Extract the [X, Y] coordinate from the center of the cell holding the provided text.  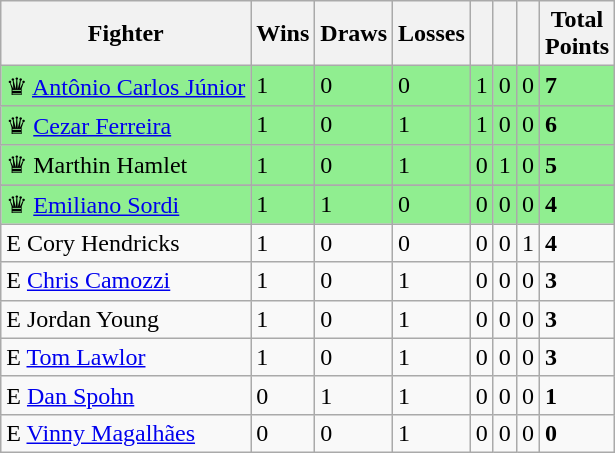
Wins [283, 34]
7 [576, 86]
6 [576, 125]
♛ Marthin Hamlet [126, 165]
E Cory Hendricks [126, 243]
E Chris Camozzi [126, 281]
Draws [354, 34]
5 [576, 165]
E Tom Lawlor [126, 357]
Losses [432, 34]
♛ Antônio Carlos Júnior [126, 86]
E Dan Spohn [126, 395]
♛ Emiliano Sordi [126, 204]
Total Points [576, 34]
♛ Cezar Ferreira [126, 125]
E Vinny Magalhães [126, 433]
Fighter [126, 34]
E Jordan Young [126, 319]
